For the text-containing cell, return its midpoint in [x, y] coordinate format. 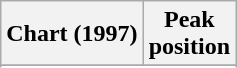
Chart (1997) [72, 34]
Peakposition [189, 34]
